From the cell containing the given text, extract its center point as (x, y) coordinate. 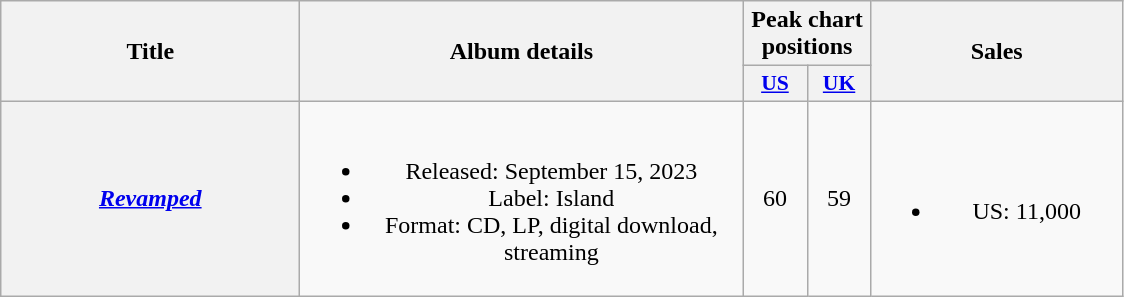
Peak chart positions (807, 34)
US (775, 84)
Revamped (150, 198)
UK (839, 84)
Album details (522, 52)
Released: September 15, 2023Label: IslandFormat: CD, LP, digital download, streaming (522, 198)
Title (150, 52)
US: 11,000 (996, 198)
60 (775, 198)
59 (839, 198)
Sales (996, 52)
